Find where the given text appears and provide that cell's center as (X, Y) coordinate. 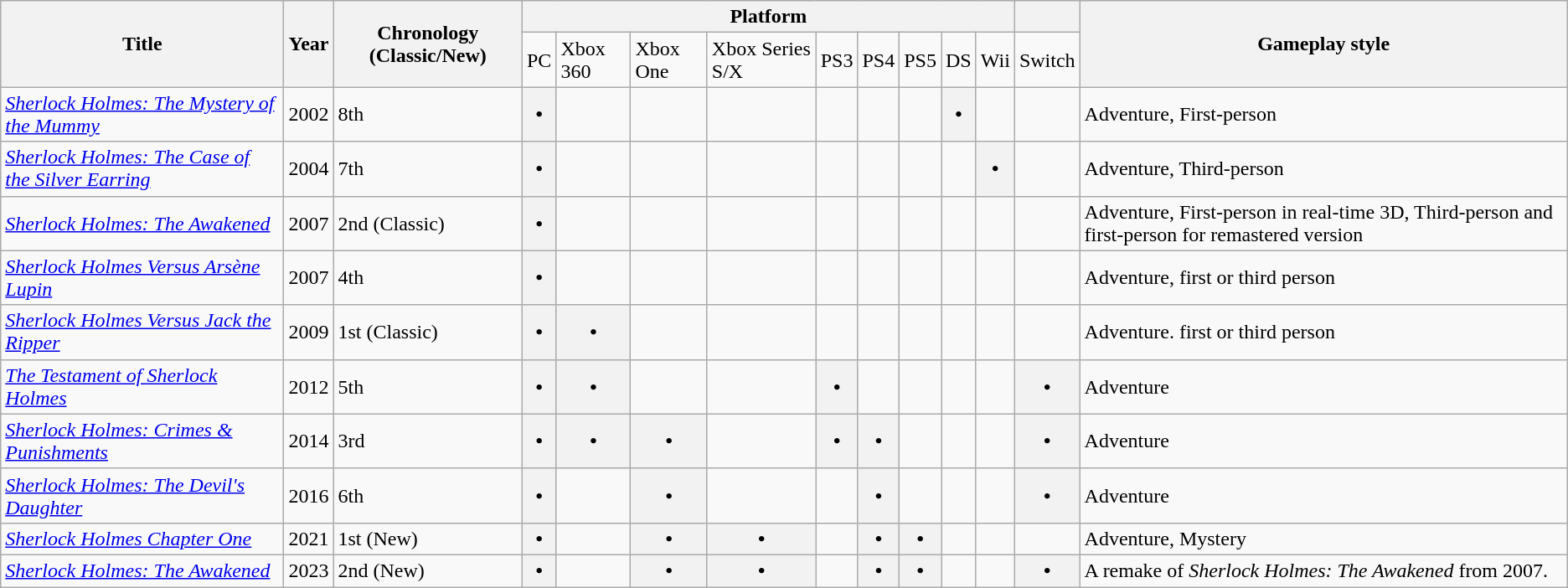
2012 (308, 387)
Year (308, 44)
Adventure. first or third person (1323, 332)
Sherlock Holmes: The Devil's Daughter (142, 496)
Title (142, 44)
7th (427, 169)
1st (Classic) (427, 332)
Adventure, First-person (1323, 114)
A remake of Sherlock Holmes: The Awakened from 2007. (1323, 570)
3rd (427, 441)
The Testament of Sherlock Holmes (142, 387)
4th (427, 278)
Gameplay style (1323, 44)
Sherlock Holmes Versus Arsène Lupin (142, 278)
PS4 (879, 60)
2021 (308, 539)
6th (427, 496)
2nd (New) (427, 570)
PC (539, 60)
1st (New) (427, 539)
Xbox One (668, 60)
Platform (768, 17)
2014 (308, 441)
Adventure, First-person in real-time 3D, Third-person and first-person for remastered version (1323, 223)
Adventure, Third-person (1323, 169)
2002 (308, 114)
Switch (1047, 60)
Wii (995, 60)
Sherlock Holmes: The Case of the Silver Earring (142, 169)
Sherlock Holmes Versus Jack the Ripper (142, 332)
PS3 (837, 60)
2016 (308, 496)
Xbox 360 (593, 60)
Chronology (Classic/New) (427, 44)
2009 (308, 332)
2004 (308, 169)
Sherlock Holmes: The Mystery of the Mummy (142, 114)
Adventure, Mystery (1323, 539)
PS5 (921, 60)
Sherlock Holmes Chapter One (142, 539)
DS (959, 60)
Sherlock Holmes: Crimes & Punishments (142, 441)
2023 (308, 570)
Xbox Series S/X (761, 60)
2nd (Classic) (427, 223)
5th (427, 387)
8th (427, 114)
Adventure, first or third person (1323, 278)
